Scan for the cell matching the given text and deliver its (x, y) coordinate at center. 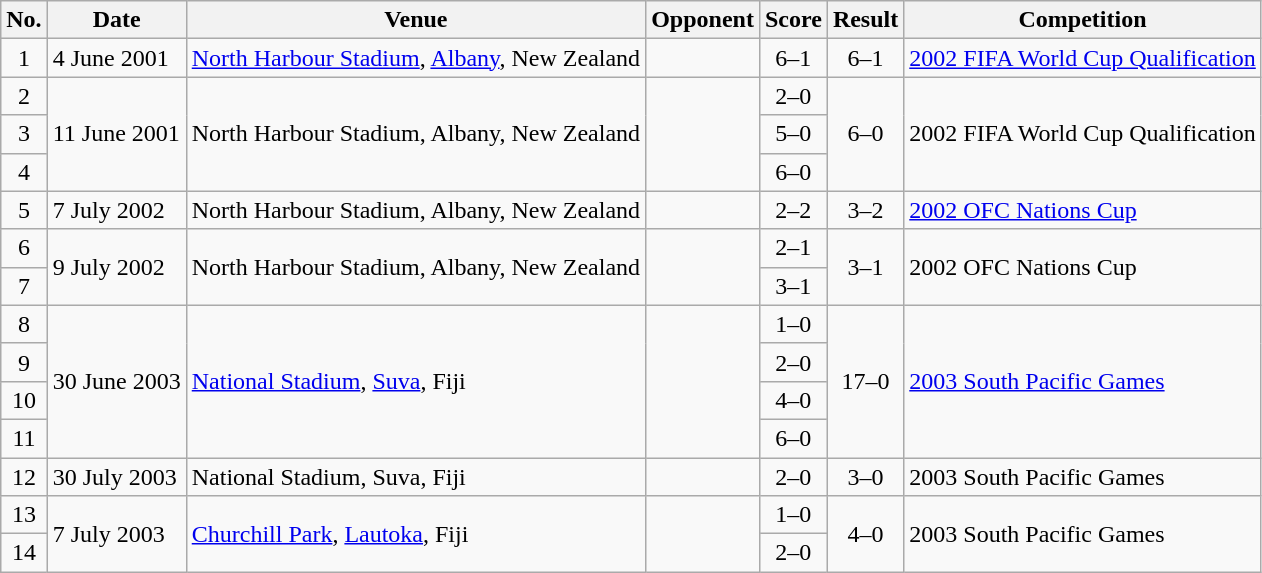
7 July 2002 (116, 210)
10 (24, 400)
13 (24, 515)
Venue (416, 20)
7 July 2003 (116, 534)
2–2 (793, 210)
17–0 (865, 381)
30 June 2003 (116, 381)
6 (24, 248)
No. (24, 20)
4 (24, 172)
Churchill Park, Lautoka, Fiji (416, 534)
12 (24, 477)
3 (24, 134)
Result (865, 20)
8 (24, 324)
30 July 2003 (116, 477)
3–2 (865, 210)
11 June 2001 (116, 134)
Date (116, 20)
2 (24, 96)
Score (793, 20)
Opponent (703, 20)
Competition (1083, 20)
5–0 (793, 134)
3–0 (865, 477)
4 June 2001 (116, 58)
9 (24, 362)
9 July 2002 (116, 267)
11 (24, 438)
5 (24, 210)
2–1 (793, 248)
14 (24, 553)
7 (24, 286)
1 (24, 58)
